Scan for the cell matching the given text and deliver its (x, y) coordinate at center. 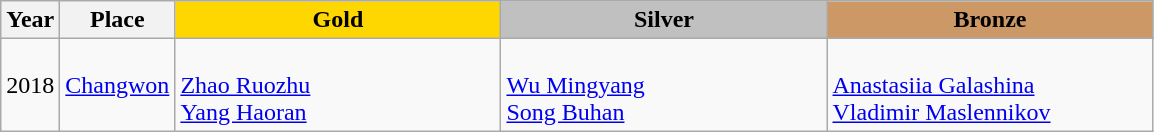
Zhao RuozhuYang Haoran (338, 85)
Anastasiia GalashinaVladimir Maslennikov (990, 85)
2018 (30, 85)
Changwon (118, 85)
Place (118, 20)
Wu MingyangSong Buhan (664, 85)
Year (30, 20)
Gold (338, 20)
Silver (664, 20)
Bronze (990, 20)
